Locate the cell with the specified text and output its [x, y] center coordinate. 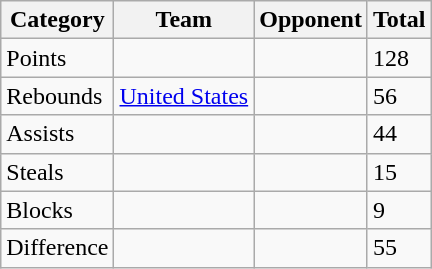
56 [399, 96]
44 [399, 134]
55 [399, 248]
Difference [58, 248]
Points [58, 58]
Rebounds [58, 96]
9 [399, 210]
Blocks [58, 210]
Total [399, 20]
Assists [58, 134]
Category [58, 20]
15 [399, 172]
United States [184, 96]
Team [184, 20]
Steals [58, 172]
128 [399, 58]
Opponent [311, 20]
